Return [X, Y] of the center of cell containing provided text 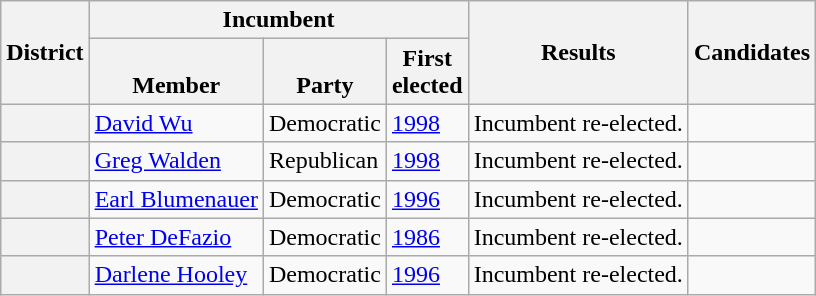
Results [578, 52]
Party [324, 72]
Member [176, 72]
Greg Walden [176, 161]
Candidates [752, 52]
David Wu [176, 123]
Peter DeFazio [176, 237]
Darlene Hooley [176, 275]
District [45, 52]
Republican [324, 161]
1986 [427, 237]
Firstelected [427, 72]
Incumbent [278, 20]
Earl Blumenauer [176, 199]
